Capture the cell that displays the provided text and extract its (X, Y) central coordinate. 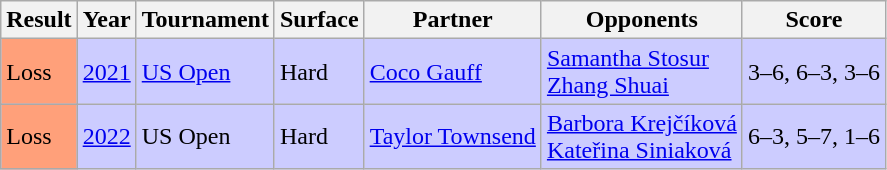
Barbora Krejčíková Kateřina Siniaková (642, 136)
Year (106, 20)
Partner (452, 20)
Surface (319, 20)
6–3, 5–7, 1–6 (814, 136)
Samantha Stosur Zhang Shuai (642, 72)
Score (814, 20)
Tournament (205, 20)
Opponents (642, 20)
Taylor Townsend (452, 136)
Result (39, 20)
Coco Gauff (452, 72)
2021 (106, 72)
2022 (106, 136)
3–6, 6–3, 3–6 (814, 72)
